For the text-containing cell, return its midpoint in [x, y] coordinate format. 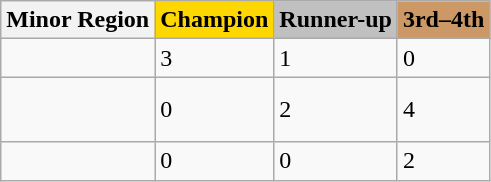
4 [443, 110]
Champion [214, 20]
3 [214, 58]
1 [336, 58]
3rd–4th [443, 20]
Runner-up [336, 20]
Minor Region [78, 20]
